Output the [X, Y] coordinate of the center of the cell containing the given text.  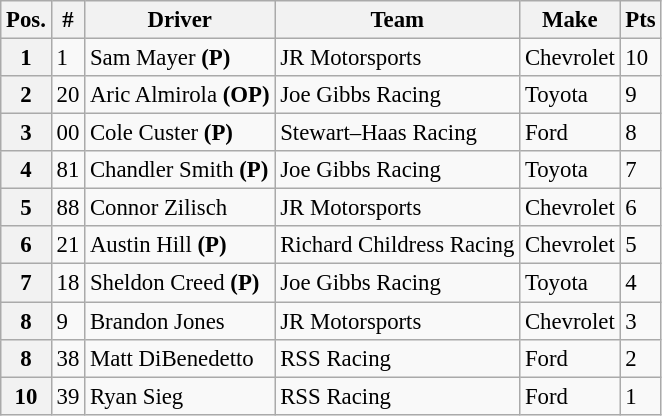
Richard Childress Racing [398, 245]
38 [68, 358]
Matt DiBenedetto [180, 358]
Sam Mayer (P) [180, 58]
Cole Custer (P) [180, 133]
Pts [640, 20]
Team [398, 20]
88 [68, 208]
00 [68, 133]
# [68, 20]
Connor Zilisch [180, 208]
Brandon Jones [180, 321]
Make [570, 20]
Stewart–Haas Racing [398, 133]
Chandler Smith (P) [180, 170]
81 [68, 170]
Sheldon Creed (P) [180, 283]
Driver [180, 20]
39 [68, 396]
18 [68, 283]
Ryan Sieg [180, 396]
Aric Almirola (OP) [180, 95]
Pos. [26, 20]
20 [68, 95]
21 [68, 245]
Austin Hill (P) [180, 245]
